From the cell containing the given text, extract its center point as (X, Y) coordinate. 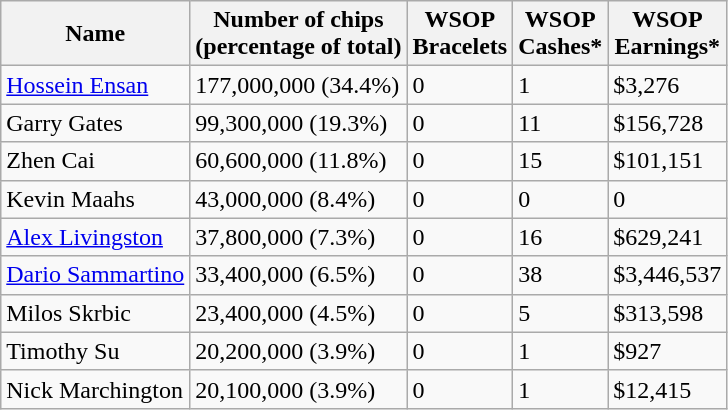
Number of chips(percentage of total) (298, 34)
177,000,000 (34.4%) (298, 85)
Garry Gates (96, 123)
Zhen Cai (96, 161)
Milos Skrbic (96, 313)
60,600,000 (11.8%) (298, 161)
Hossein Ensan (96, 85)
37,800,000 (7.3%) (298, 237)
Nick Marchington (96, 389)
$3,446,537 (668, 275)
38 (560, 275)
$156,728 (668, 123)
WSOPEarnings* (668, 34)
$927 (668, 351)
$313,598 (668, 313)
11 (560, 123)
WSOPCashes* (560, 34)
Dario Sammartino (96, 275)
$12,415 (668, 389)
33,400,000 (6.5%) (298, 275)
5 (560, 313)
Name (96, 34)
43,000,000 (8.4%) (298, 199)
$629,241 (668, 237)
20,200,000 (3.9%) (298, 351)
16 (560, 237)
20,100,000 (3.9%) (298, 389)
Alex Livingston (96, 237)
$101,151 (668, 161)
$3,276 (668, 85)
WSOPBracelets (460, 34)
99,300,000 (19.3%) (298, 123)
Kevin Maahs (96, 199)
15 (560, 161)
23,400,000 (4.5%) (298, 313)
Timothy Su (96, 351)
